Identify which cell holds the provided text, then report its [X, Y] central coordinate. 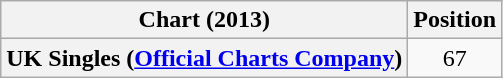
Chart (2013) [204, 20]
UK Singles (Official Charts Company) [204, 58]
67 [455, 58]
Position [455, 20]
